Pinpoint the cell where the given text exists, returning its (X, Y) midpoint coordinate. 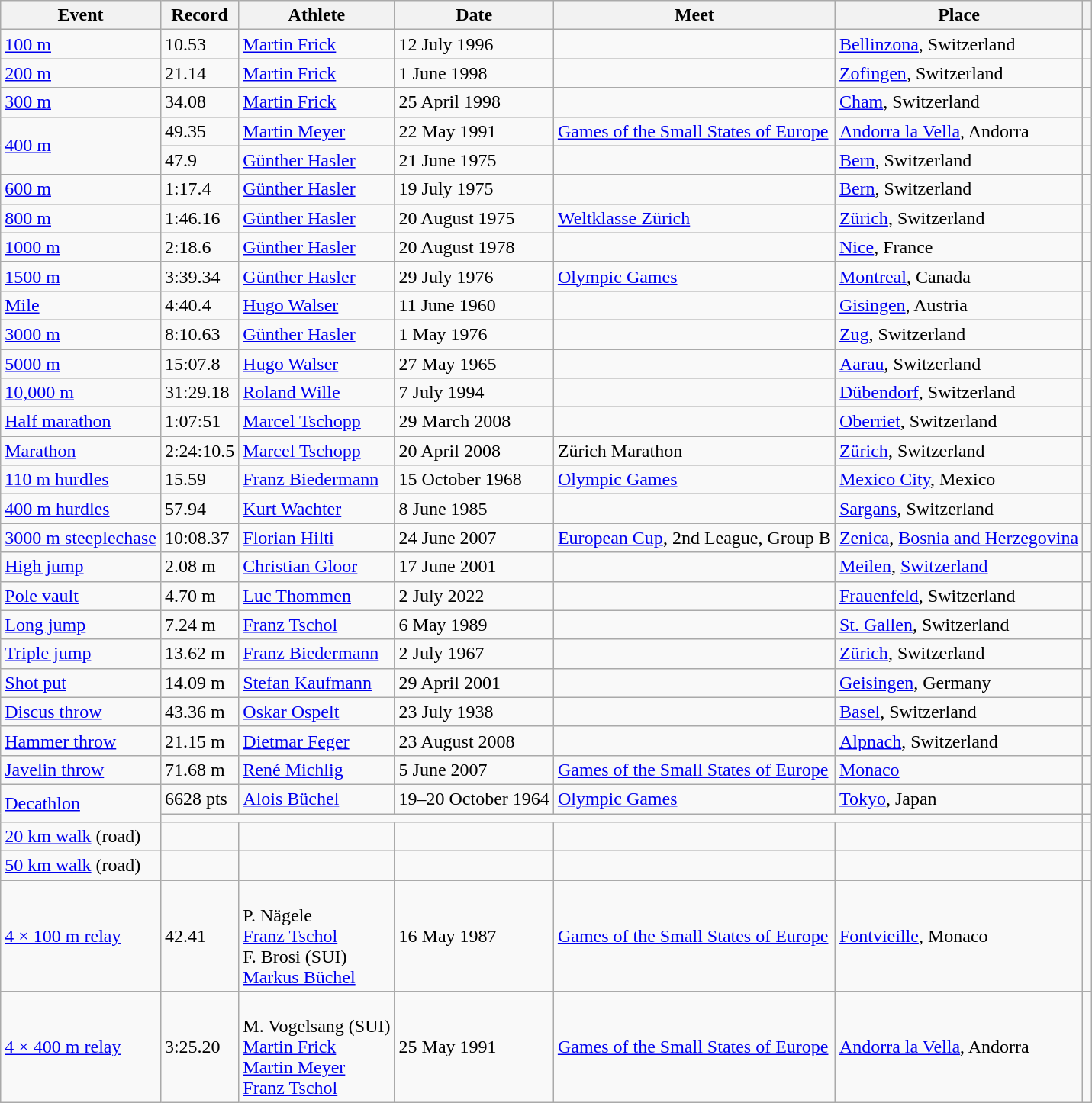
2:24:10.5 (199, 451)
Triple jump (81, 654)
Geisingen, Germany (958, 683)
Martin Meyer (317, 131)
20 August 1978 (474, 247)
Discus throw (81, 712)
Alpnach, Switzerland (958, 741)
Record (199, 15)
Nice, France (958, 247)
Fontvieille, Monaco (958, 936)
2 July 1967 (474, 654)
29 April 2001 (474, 683)
3000 m steeplechase (81, 538)
11 June 1960 (474, 305)
Meilen, Switzerland (958, 567)
1500 m (81, 276)
Event (81, 15)
22 May 1991 (474, 131)
P. NägeleFranz Tschol F. Brosi (SUI)Markus Büchel (317, 936)
1 June 1998 (474, 73)
10.53 (199, 44)
Place (958, 15)
400 m hurdles (81, 509)
Franz Tschol (317, 625)
Marathon (81, 451)
14.09 m (199, 683)
110 m hurdles (81, 480)
Bellinzona, Switzerland (958, 44)
Athlete (317, 15)
3:25.20 (199, 1047)
19 July 1975 (474, 189)
100 m (81, 44)
Pole vault (81, 596)
Hammer throw (81, 741)
20 April 2008 (474, 451)
25 May 1991 (474, 1047)
47.9 (199, 160)
1000 m (81, 247)
Tokyo, Japan (958, 799)
Roland Wille (317, 393)
4 × 400 m relay (81, 1047)
3:39.34 (199, 276)
2.08 m (199, 567)
Montreal, Canada (958, 276)
300 m (81, 102)
2 July 2022 (474, 596)
Oberriet, Switzerland (958, 422)
49.35 (199, 131)
High jump (81, 567)
2:18.6 (199, 247)
Half marathon (81, 422)
71.68 m (199, 770)
6 May 1989 (474, 625)
800 m (81, 218)
Date (474, 15)
19–20 October 1964 (474, 799)
Cham, Switzerland (958, 102)
27 May 1965 (474, 364)
600 m (81, 189)
René Michlig (317, 770)
5000 m (81, 364)
34.08 (199, 102)
Florian Hilti (317, 538)
Javelin throw (81, 770)
Zug, Switzerland (958, 334)
24 June 2007 (474, 538)
20 August 1975 (474, 218)
Monaco (958, 770)
17 June 2001 (474, 567)
1:46.16 (199, 218)
200 m (81, 73)
3000 m (81, 334)
Stefan Kaufmann (317, 683)
European Cup, 2nd League, Group B (694, 538)
Christian Gloor (317, 567)
Mile (81, 305)
5 June 2007 (474, 770)
31:29.18 (199, 393)
6628 pts (199, 799)
25 April 1998 (474, 102)
Basel, Switzerland (958, 712)
Luc Thommen (317, 596)
Long jump (81, 625)
29 March 2008 (474, 422)
1:07:51 (199, 422)
10:08.37 (199, 538)
Zofingen, Switzerland (958, 73)
7 July 1994 (474, 393)
8:10.63 (199, 334)
29 July 1976 (474, 276)
23 August 2008 (474, 741)
St. Gallen, Switzerland (958, 625)
15.59 (199, 480)
400 m (81, 146)
Zürich Marathon (694, 451)
Mexico City, Mexico (958, 480)
Sargans, Switzerland (958, 509)
23 July 1938 (474, 712)
7.24 m (199, 625)
43.36 m (199, 712)
Gisingen, Austria (958, 305)
21.15 m (199, 741)
1 May 1976 (474, 334)
Aarau, Switzerland (958, 364)
8 June 1985 (474, 509)
Kurt Wachter (317, 509)
13.62 m (199, 654)
50 km walk (road) (81, 866)
21.14 (199, 73)
Alois Büchel (317, 799)
4 × 100 m relay (81, 936)
Frauenfeld, Switzerland (958, 596)
16 May 1987 (474, 936)
Decathlon (81, 802)
4.70 m (199, 596)
10,000 m (81, 393)
4:40.4 (199, 305)
57.94 (199, 509)
20 km walk (road) (81, 837)
Meet (694, 15)
M. Vogelsang (SUI)Martin FrickMartin MeyerFranz Tschol (317, 1047)
21 June 1975 (474, 160)
Weltklasse Zürich (694, 218)
42.41 (199, 936)
15:07.8 (199, 364)
Shot put (81, 683)
Oskar Ospelt (317, 712)
12 July 1996 (474, 44)
Dietmar Feger (317, 741)
Zenica, Bosnia and Herzegovina (958, 538)
15 October 1968 (474, 480)
1:17.4 (199, 189)
Dübendorf, Switzerland (958, 393)
